Pinpoint the cell where the given text exists, returning its (X, Y) midpoint coordinate. 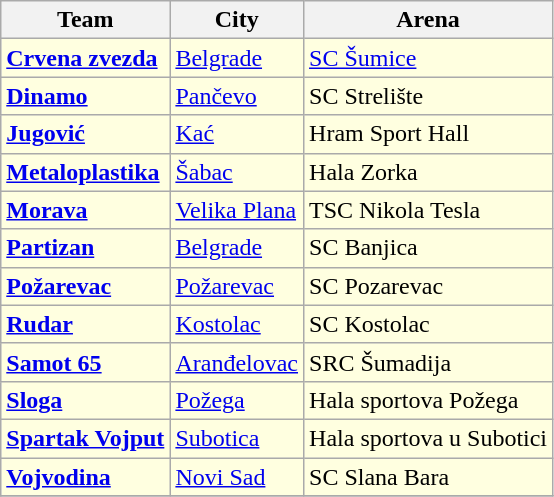
Pančevo (237, 96)
Arena (428, 20)
Rudar (86, 324)
Hala Zorka (428, 172)
Šabac (237, 172)
Kostolac (237, 324)
Sloga (86, 400)
Morava (86, 210)
Kać (237, 134)
Požega (237, 400)
Subotica (237, 438)
TSC Nikola Tesla (428, 210)
Team (86, 20)
SC Banjica (428, 248)
Metaloplastika (86, 172)
Hram Sport Hall (428, 134)
Velika Plana (237, 210)
Dinamo (86, 96)
Spartak Vojput (86, 438)
Novi Sad (237, 477)
Crvena zvezda (86, 58)
SC Šumice (428, 58)
SC Strelište (428, 96)
Hala sportova u Subotici (428, 438)
SC Kostolac (428, 324)
Hala sportova Požega (428, 400)
Jugović (86, 134)
SRC Šumadija (428, 362)
City (237, 20)
SC Pozarevac (428, 286)
Partizan (86, 248)
Aranđelovac (237, 362)
Vojvodina (86, 477)
Samot 65 (86, 362)
SC Slana Bara (428, 477)
